Output the [x, y] coordinate of the center of the cell containing the given text.  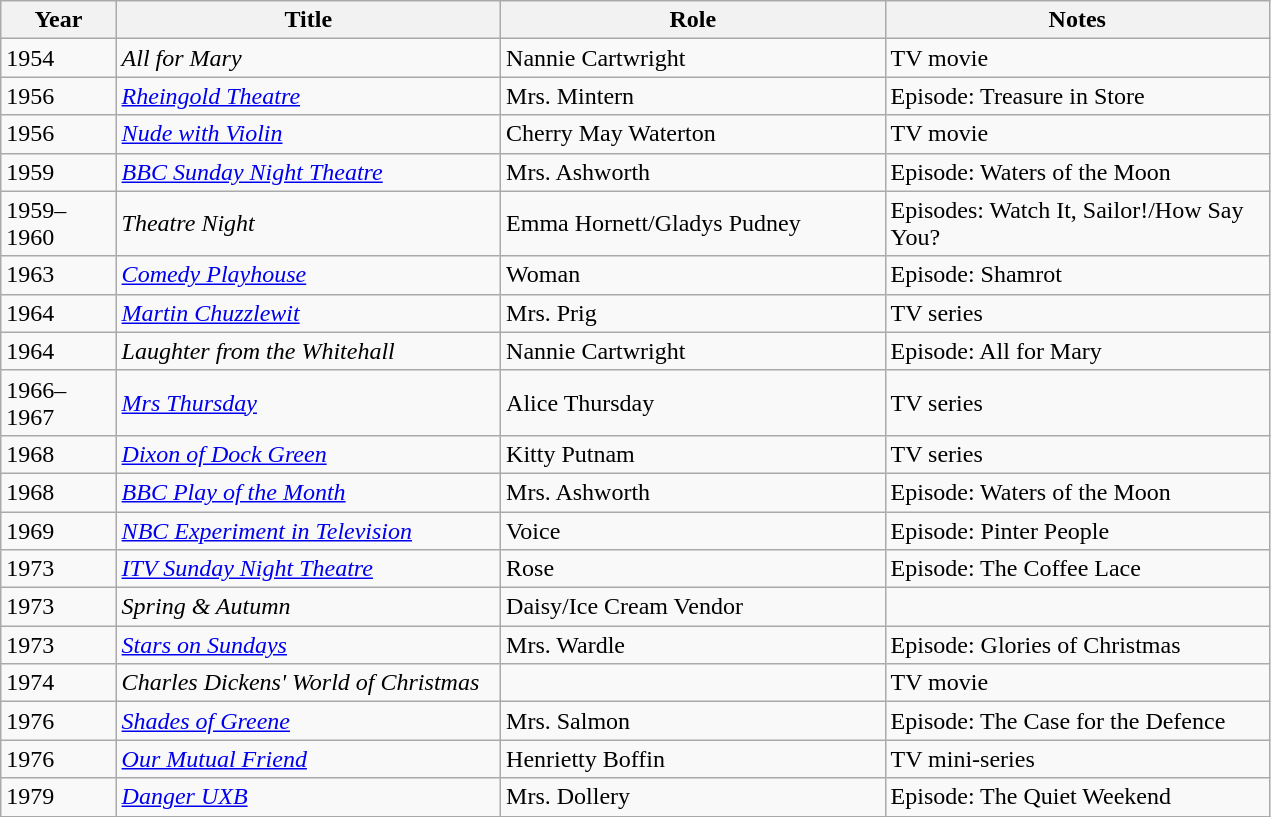
Dixon of Dock Green [308, 454]
Episode: The Case for the Defence [1078, 721]
Notes [1078, 20]
1959 [58, 172]
1979 [58, 797]
1969 [58, 531]
BBC Sunday Night Theatre [308, 172]
Our Mutual Friend [308, 759]
Spring & Autumn [308, 607]
Episode: The Quiet Weekend [1078, 797]
BBC Play of the Month [308, 492]
Rose [693, 569]
Role [693, 20]
Episode: Treasure in Store [1078, 96]
NBC Experiment in Television [308, 531]
Comedy Playhouse [308, 275]
Year [58, 20]
1966–1967 [58, 402]
Voice [693, 531]
Title [308, 20]
Mrs. Wardle [693, 645]
Mrs. Mintern [693, 96]
Henrietty Boffin [693, 759]
Stars on Sundays [308, 645]
Mrs. Prig [693, 313]
Nude with Violin [308, 134]
All for Mary [308, 58]
Daisy/Ice Cream Vendor [693, 607]
Emma Hornett/Gladys Pudney [693, 224]
1959–1960 [58, 224]
Woman [693, 275]
Martin Chuzzlewit [308, 313]
Episode: Glories of Christmas [1078, 645]
Charles Dickens' World of Christmas [308, 683]
TV mini-series [1078, 759]
Danger UXB [308, 797]
Mrs. Dollery [693, 797]
1963 [58, 275]
Cherry May Waterton [693, 134]
Kitty Putnam [693, 454]
ITV Sunday Night Theatre [308, 569]
Theatre Night [308, 224]
1954 [58, 58]
Rheingold Theatre [308, 96]
Episodes: Watch It, Sailor!/How Say You? [1078, 224]
Episode: The Coffee Lace [1078, 569]
Alice Thursday [693, 402]
Episode: All for Mary [1078, 351]
Mrs. Salmon [693, 721]
Episode: Shamrot [1078, 275]
Shades of Greene [308, 721]
Mrs Thursday [308, 402]
1974 [58, 683]
Laughter from the Whitehall [308, 351]
Episode: Pinter People [1078, 531]
